Detect which cell encompasses the target text, then output its (X, Y) center coordinate. 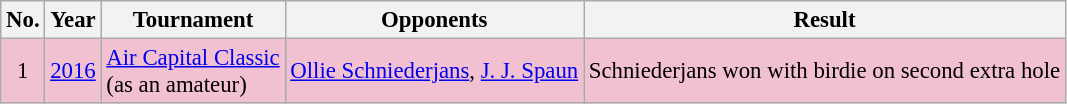
No. (23, 20)
2016 (73, 72)
Ollie Schniederjans, J. J. Spaun (434, 72)
1 (23, 72)
Result (825, 20)
Air Capital Classic(as an amateur) (193, 72)
Year (73, 20)
Schniederjans won with birdie on second extra hole (825, 72)
Tournament (193, 20)
Opponents (434, 20)
